Capture the cell that displays the provided text and extract its (x, y) central coordinate. 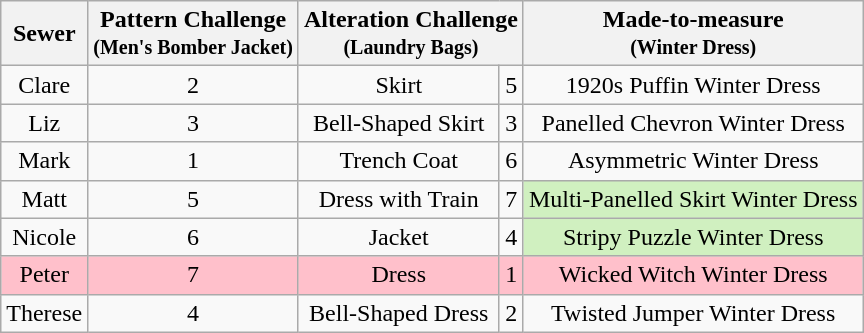
Bell-Shaped Dress (398, 313)
Wicked Witch Winter Dress (693, 275)
Therese (44, 313)
1920s Puffin Winter Dress (693, 85)
Mark (44, 161)
Panelled Chevron Winter Dress (693, 123)
Multi-Panelled Skirt Winter Dress (693, 199)
Asymmetric Winter Dress (693, 161)
Jacket (398, 237)
Dress (398, 275)
Stripy Puzzle Winter Dress (693, 237)
Twisted Jumper Winter Dress (693, 313)
Matt (44, 199)
Skirt (398, 85)
Alteration Challenge(Laundry Bags) (410, 34)
Bell-Shaped Skirt (398, 123)
Made-to-measure(Winter Dress) (693, 34)
Pattern Challenge(Men's Bomber Jacket) (194, 34)
Peter (44, 275)
Trench Coat (398, 161)
Nicole (44, 237)
Clare (44, 85)
Liz (44, 123)
Sewer (44, 34)
Dress with Train (398, 199)
